Pinpoint the cell where the given text exists, returning its [x, y] midpoint coordinate. 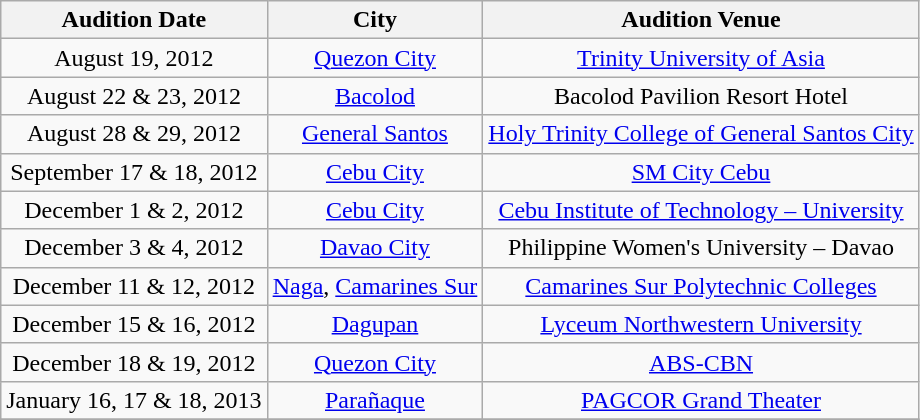
Bacolod [375, 96]
Cebu Institute of Technology – University [701, 210]
Parañaque [375, 400]
Dagupan [375, 324]
August 22 & 23, 2012 [134, 96]
Trinity University of Asia [701, 58]
December 1 & 2, 2012 [134, 210]
Lyceum Northwestern University [701, 324]
Bacolod Pavilion Resort Hotel [701, 96]
Audition Date [134, 20]
January 16, 17 & 18, 2013 [134, 400]
August 19, 2012 [134, 58]
Camarines Sur Polytechnic Colleges [701, 286]
December 11 & 12, 2012 [134, 286]
PAGCOR Grand Theater [701, 400]
Audition Venue [701, 20]
ABS-CBN [701, 362]
Davao City [375, 248]
SM City Cebu [701, 172]
August 28 & 29, 2012 [134, 134]
Naga, Camarines Sur [375, 286]
General Santos [375, 134]
December 3 & 4, 2012 [134, 248]
September 17 & 18, 2012 [134, 172]
Holy Trinity College of General Santos City [701, 134]
Philippine Women's University – Davao [701, 248]
December 18 & 19, 2012 [134, 362]
City [375, 20]
December 15 & 16, 2012 [134, 324]
